Return the (x, y) coordinate for the center point of the cell that contains the specified text.  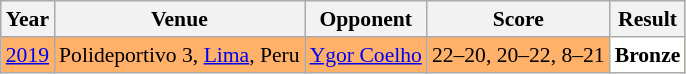
Bronze (648, 55)
Venue (180, 19)
2019 (28, 55)
22–20, 20–22, 8–21 (518, 55)
Opponent (366, 19)
Result (648, 19)
Polideportivo 3, Lima, Peru (180, 55)
Year (28, 19)
Score (518, 19)
Ygor Coelho (366, 55)
